Provide the [X, Y] coordinate of the cell's center where the given text is located.  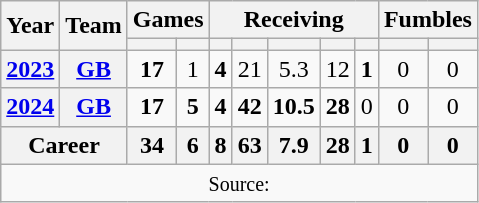
7.9 [294, 145]
42 [250, 107]
Games [168, 20]
2024 [30, 107]
6 [193, 145]
Fumbles [428, 20]
12 [338, 69]
10.5 [294, 107]
Receiving [294, 20]
21 [250, 69]
Year [30, 26]
5.3 [294, 69]
Team [94, 26]
5 [193, 107]
2023 [30, 69]
34 [152, 145]
Source: [240, 183]
Career [64, 145]
8 [220, 145]
63 [250, 145]
